Search for the cell housing the specified text and yield its (x, y) center coordinate. 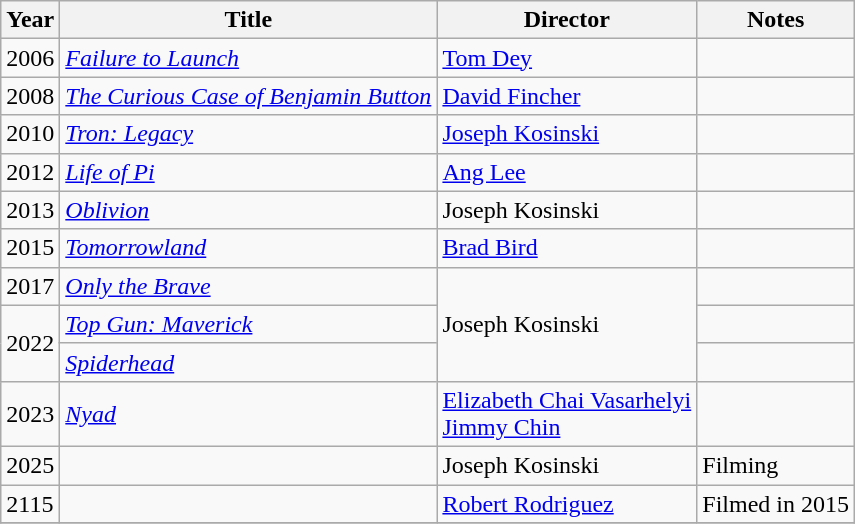
Tom Dey (567, 58)
2013 (30, 210)
2010 (30, 134)
Robert Rodriguez (567, 503)
2006 (30, 58)
Filming (776, 465)
2017 (30, 286)
Filmed in 2015 (776, 503)
Nyad (248, 414)
Notes (776, 20)
2012 (30, 172)
2115 (30, 503)
Only the Brave (248, 286)
Elizabeth Chai VasarhelyiJimmy Chin (567, 414)
Life of Pi (248, 172)
Tomorrowland (248, 248)
Ang Lee (567, 172)
Oblivion (248, 210)
Title (248, 20)
The Curious Case of Benjamin Button (248, 96)
David Fincher (567, 96)
Year (30, 20)
Director (567, 20)
2015 (30, 248)
2022 (30, 343)
2023 (30, 414)
Spiderhead (248, 362)
Tron: Legacy (248, 134)
2008 (30, 96)
Top Gun: Maverick (248, 324)
Brad Bird (567, 248)
Failure to Launch (248, 58)
2025 (30, 465)
